Scan for the cell matching the given text and deliver its [x, y] coordinate at center. 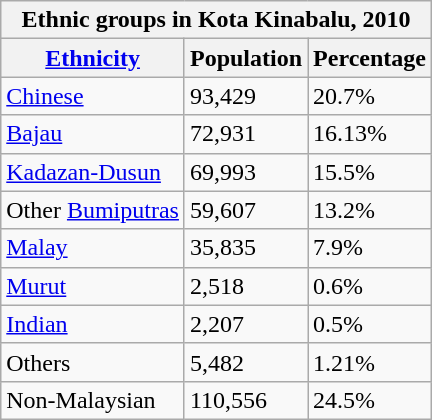
59,607 [246, 210]
1.21% [370, 362]
Indian [93, 324]
Malay [93, 248]
2,518 [246, 286]
Ethnicity [93, 58]
0.6% [370, 286]
Percentage [370, 58]
7.9% [370, 248]
93,429 [246, 96]
110,556 [246, 400]
Bajau [93, 134]
16.13% [370, 134]
20.7% [370, 96]
13.2% [370, 210]
24.5% [370, 400]
15.5% [370, 172]
Kadazan-Dusun [93, 172]
Murut [93, 286]
Others [93, 362]
Ethnic groups in Kota Kinabalu, 2010 [216, 20]
35,835 [246, 248]
Non-Malaysian [93, 400]
Other Bumiputras [93, 210]
72,931 [246, 134]
Chinese [93, 96]
0.5% [370, 324]
69,993 [246, 172]
5,482 [246, 362]
Population [246, 58]
2,207 [246, 324]
